Locate the cell with the specified text and output its (x, y) center coordinate. 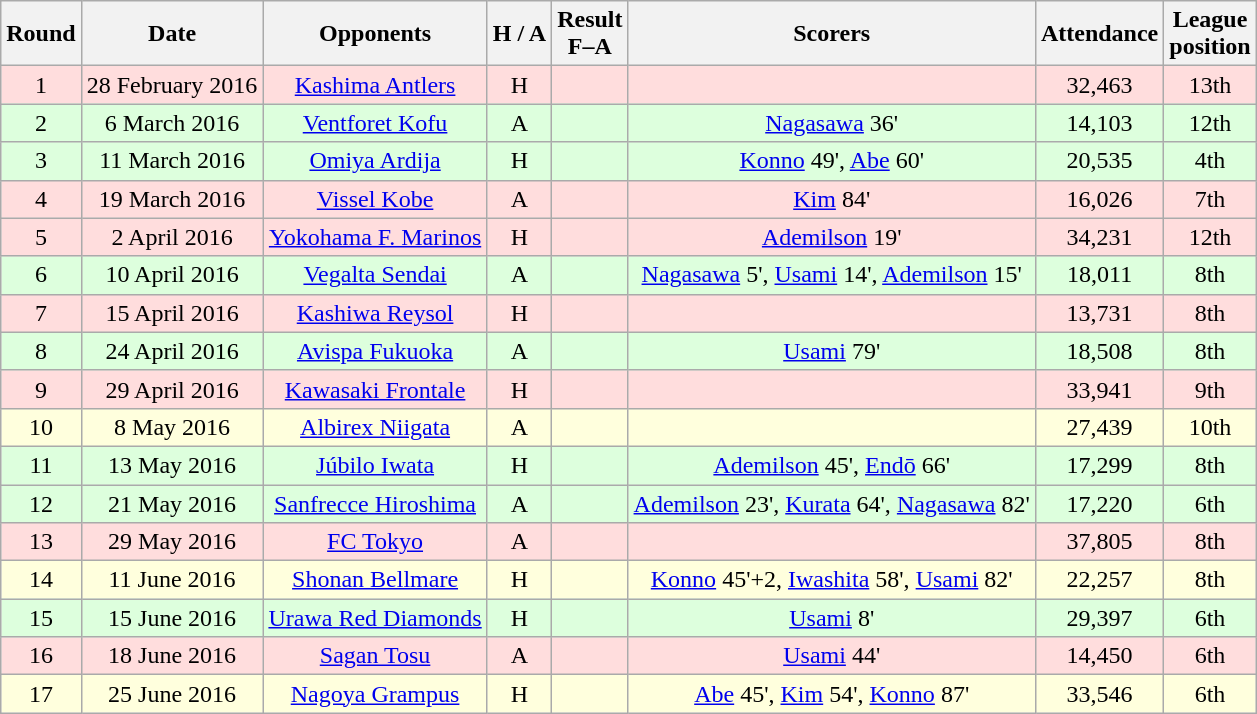
2 April 2016 (172, 237)
Júbilo Iwata (375, 465)
11 June 2016 (172, 580)
Kashiwa Reysol (375, 313)
7 (41, 313)
6 March 2016 (172, 123)
Vegalta Sendai (375, 275)
33,546 (1099, 694)
15 June 2016 (172, 618)
8 (41, 351)
Kawasaki Frontale (375, 389)
Omiya Ardija (375, 161)
10 April 2016 (172, 275)
7th (1210, 199)
Kashima Antlers (375, 85)
Ademilson 19' (832, 237)
Sagan Tosu (375, 656)
13,731 (1099, 313)
13 (41, 542)
Ademilson 45', Endō 66' (832, 465)
14,103 (1099, 123)
10th (1210, 427)
33,941 (1099, 389)
18,508 (1099, 351)
28 February 2016 (172, 85)
Nagasawa 5', Usami 14', Ademilson 15' (832, 275)
18 June 2016 (172, 656)
Scorers (832, 34)
Konno 45'+2, Iwashita 58', Usami 82' (832, 580)
Konno 49', Abe 60' (832, 161)
5 (41, 237)
9 (41, 389)
14,450 (1099, 656)
24 April 2016 (172, 351)
Avispa Fukuoka (375, 351)
H / A (519, 34)
Vissel Kobe (375, 199)
4 (41, 199)
14 (41, 580)
11 (41, 465)
16,026 (1099, 199)
34,231 (1099, 237)
Shonan Bellmare (375, 580)
Usami 79' (832, 351)
Yokohama F. Marinos (375, 237)
Nagoya Grampus (375, 694)
18,011 (1099, 275)
17,299 (1099, 465)
9th (1210, 389)
Attendance (1099, 34)
10 (41, 427)
29 April 2016 (172, 389)
13 May 2016 (172, 465)
2 (41, 123)
17,220 (1099, 503)
13th (1210, 85)
21 May 2016 (172, 503)
29,397 (1099, 618)
Leagueposition (1210, 34)
ResultF–A (590, 34)
Usami 8' (832, 618)
20,535 (1099, 161)
22,257 (1099, 580)
37,805 (1099, 542)
16 (41, 656)
11 March 2016 (172, 161)
6 (41, 275)
1 (41, 85)
Opponents (375, 34)
Ventforet Kofu (375, 123)
Sanfrecce Hiroshima (375, 503)
15 April 2016 (172, 313)
Abe 45', Kim 54', Konno 87' (832, 694)
Date (172, 34)
FC Tokyo (375, 542)
29 May 2016 (172, 542)
Albirex Niigata (375, 427)
8 May 2016 (172, 427)
25 June 2016 (172, 694)
Kim 84' (832, 199)
17 (41, 694)
4th (1210, 161)
19 March 2016 (172, 199)
Urawa Red Diamonds (375, 618)
Round (41, 34)
3 (41, 161)
Usami 44' (832, 656)
Ademilson 23', Kurata 64', Nagasawa 82' (832, 503)
12 (41, 503)
Nagasawa 36' (832, 123)
32,463 (1099, 85)
27,439 (1099, 427)
15 (41, 618)
